Provide the [x, y] coordinate of the cell's center where the given text is located.  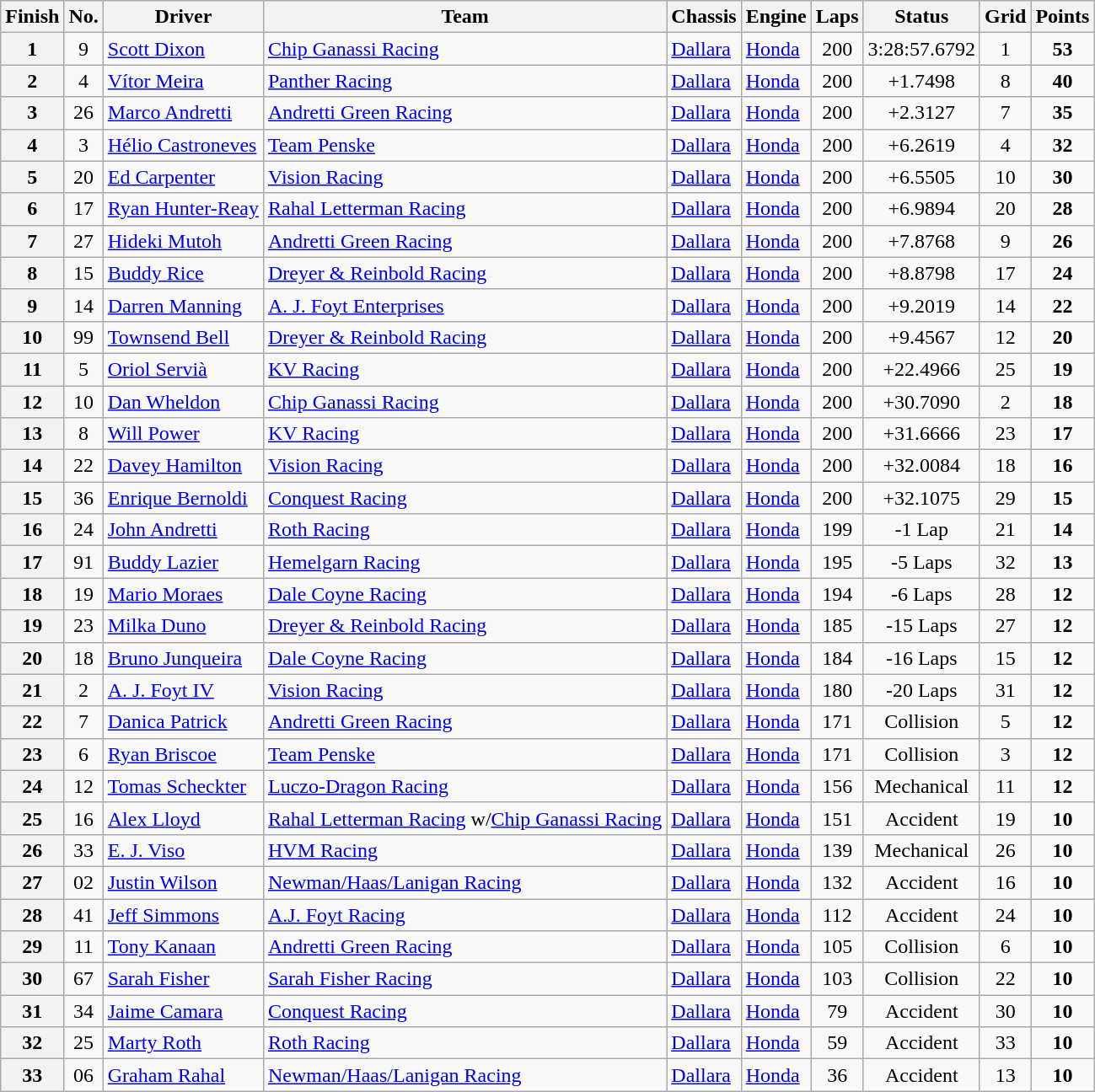
Grid [1005, 17]
+8.8798 [921, 273]
Dan Wheldon [183, 402]
Sarah Fisher Racing [464, 979]
194 [837, 594]
+1.7498 [921, 81]
Townsend Bell [183, 337]
103 [837, 979]
Will Power [183, 434]
Chassis [704, 17]
Scott Dixon [183, 49]
Hemelgarn Racing [464, 562]
Ryan Hunter-Reay [183, 209]
E. J. Viso [183, 850]
35 [1062, 113]
Danica Patrick [183, 722]
+30.7090 [921, 402]
John Andretti [183, 530]
-15 Laps [921, 626]
Buddy Lazier [183, 562]
-1 Lap [921, 530]
-20 Laps [921, 690]
151 [837, 818]
Oriol Servià [183, 369]
Laps [837, 17]
41 [83, 914]
Alex Lloyd [183, 818]
+6.2619 [921, 145]
A. J. Foyt Enterprises [464, 305]
Hideki Mutoh [183, 241]
132 [837, 882]
Graham Rahal [183, 1075]
34 [83, 1011]
Darren Manning [183, 305]
59 [837, 1043]
Hélio Castroneves [183, 145]
139 [837, 850]
+6.9894 [921, 209]
Jeff Simmons [183, 914]
02 [83, 882]
Status [921, 17]
A.J. Foyt Racing [464, 914]
Davey Hamilton [183, 466]
+31.6666 [921, 434]
Rahal Letterman Racing w/Chip Ganassi Racing [464, 818]
Marco Andretti [183, 113]
Bruno Junqueira [183, 658]
Ed Carpenter [183, 177]
79 [837, 1011]
Milka Duno [183, 626]
184 [837, 658]
67 [83, 979]
112 [837, 914]
Rahal Letterman Racing [464, 209]
185 [837, 626]
+6.5505 [921, 177]
Jaime Camara [183, 1011]
-16 Laps [921, 658]
+2.3127 [921, 113]
Panther Racing [464, 81]
99 [83, 337]
Enrique Bernoldi [183, 498]
HVM Racing [464, 850]
No. [83, 17]
+9.2019 [921, 305]
105 [837, 947]
156 [837, 786]
+32.0084 [921, 466]
195 [837, 562]
Mario Moraes [183, 594]
Finish [32, 17]
Points [1062, 17]
A. J. Foyt IV [183, 690]
06 [83, 1075]
3:28:57.6792 [921, 49]
Justin Wilson [183, 882]
91 [83, 562]
40 [1062, 81]
Engine [776, 17]
-5 Laps [921, 562]
+22.4966 [921, 369]
Sarah Fisher [183, 979]
-6 Laps [921, 594]
+7.8768 [921, 241]
Tony Kanaan [183, 947]
53 [1062, 49]
Tomas Scheckter [183, 786]
+32.1075 [921, 498]
+9.4567 [921, 337]
Buddy Rice [183, 273]
Team [464, 17]
Ryan Briscoe [183, 754]
Vítor Meira [183, 81]
Driver [183, 17]
Marty Roth [183, 1043]
180 [837, 690]
199 [837, 530]
Luczo-Dragon Racing [464, 786]
